Identify which cell holds the provided text, then report its (x, y) central coordinate. 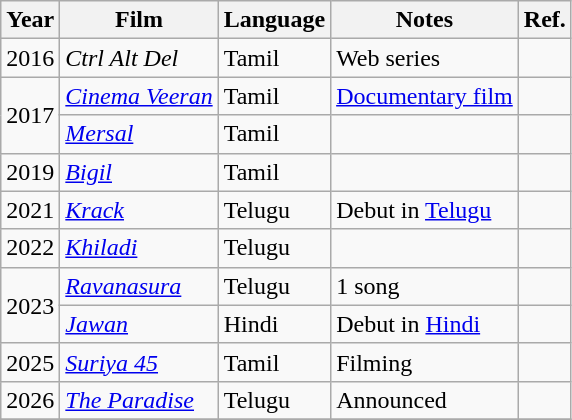
Ravanasura (139, 286)
Bigil (139, 172)
Khiladi (139, 248)
Year (30, 20)
1 song (425, 286)
Hindi (274, 324)
2016 (30, 58)
Krack (139, 210)
Debut in Telugu (425, 210)
2023 (30, 305)
Film (139, 20)
Documentary film (425, 96)
2017 (30, 115)
2026 (30, 400)
2019 (30, 172)
Web series (425, 58)
Cinema Veeran (139, 96)
2022 (30, 248)
Notes (425, 20)
Announced (425, 400)
Language (274, 20)
2025 (30, 362)
2021 (30, 210)
Mersal (139, 134)
The Paradise (139, 400)
Ctrl Alt Del (139, 58)
Filming (425, 362)
Suriya 45 (139, 362)
Ref. (544, 20)
Debut in Hindi (425, 324)
Jawan (139, 324)
